Capture the cell that displays the provided text and extract its [X, Y] central coordinate. 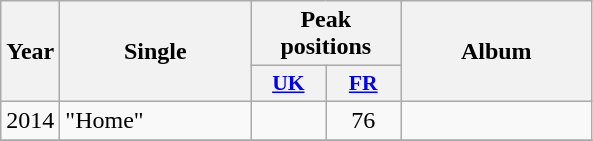
Year [30, 52]
Single [156, 52]
76 [364, 120]
Album [496, 52]
2014 [30, 120]
Peak positions [326, 34]
UK [288, 84]
"Home" [156, 120]
FR [364, 84]
